Return (x, y) of the center of cell containing provided text 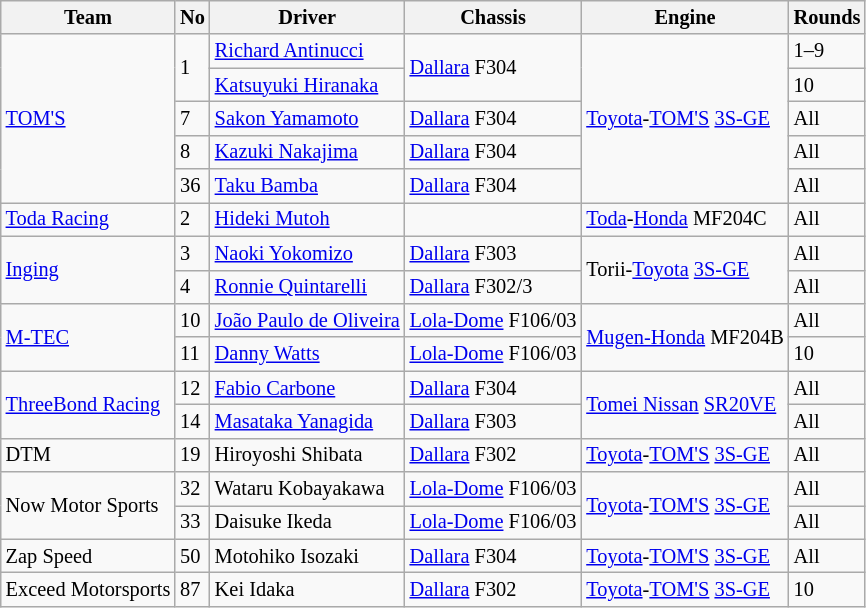
Dallara F302/3 (494, 287)
4 (192, 287)
Sakon Yamamoto (308, 118)
Kei Idaka (308, 589)
1 (192, 68)
Rounds (828, 17)
14 (192, 421)
No (192, 17)
TOM'S (88, 118)
33 (192, 522)
Daisuke Ikeda (308, 522)
3 (192, 253)
Engine (684, 17)
Ronnie Quintarelli (308, 287)
7 (192, 118)
Motohiko Isozaki (308, 556)
Hiroyoshi Shibata (308, 455)
Danny Watts (308, 354)
8 (192, 152)
Exceed Motorsports (88, 589)
2 (192, 219)
DTM (88, 455)
Wataru Kobayakawa (308, 489)
12 (192, 388)
50 (192, 556)
João Paulo de Oliveira (308, 320)
19 (192, 455)
Team (88, 17)
1–9 (828, 51)
Tomei Nissan SR20VE (684, 404)
Chassis (494, 17)
Mugen-Honda MF204B (684, 336)
Torii-Toyota 3S-GE (684, 270)
Inging (88, 270)
Toda-Honda MF204C (684, 219)
Zap Speed (88, 556)
36 (192, 186)
Hideki Mutoh (308, 219)
32 (192, 489)
11 (192, 354)
Masataka Yanagida (308, 421)
Toda Racing (88, 219)
87 (192, 589)
Naoki Yokomizo (308, 253)
Now Motor Sports (88, 506)
Katsuyuki Hiranaka (308, 85)
Fabio Carbone (308, 388)
Kazuki Nakajima (308, 152)
Richard Antinucci (308, 51)
M-TEC (88, 336)
Taku Bamba (308, 186)
ThreeBond Racing (88, 404)
Driver (308, 17)
